For the text-containing cell, return its midpoint in [X, Y] coordinate format. 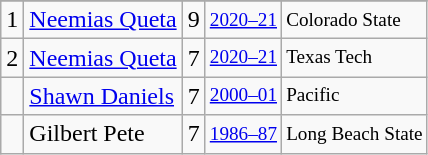
Gilbert Pete [103, 134]
Long Beach State [355, 134]
9 [194, 20]
Colorado State [355, 20]
2 [12, 58]
Shawn Daniels [103, 96]
Texas Tech [355, 58]
2000–01 [243, 96]
Pacific [355, 96]
1 [12, 20]
1986–87 [243, 134]
